Capture the cell that displays the provided text and extract its (X, Y) central coordinate. 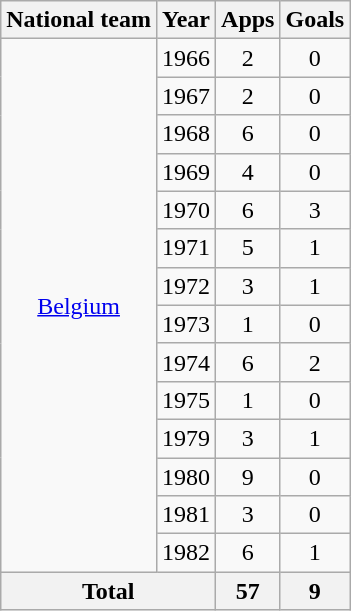
Year (186, 20)
5 (248, 248)
1981 (186, 515)
Belgium (79, 306)
1982 (186, 553)
4 (248, 172)
1980 (186, 477)
Apps (248, 20)
1966 (186, 58)
Goals (315, 20)
1969 (186, 172)
Total (108, 591)
National team (79, 20)
1974 (186, 362)
1972 (186, 286)
1975 (186, 400)
1970 (186, 210)
57 (248, 591)
1968 (186, 134)
1971 (186, 248)
1967 (186, 96)
1973 (186, 324)
1979 (186, 438)
